Locate the cell with the specified text and output its (x, y) center coordinate. 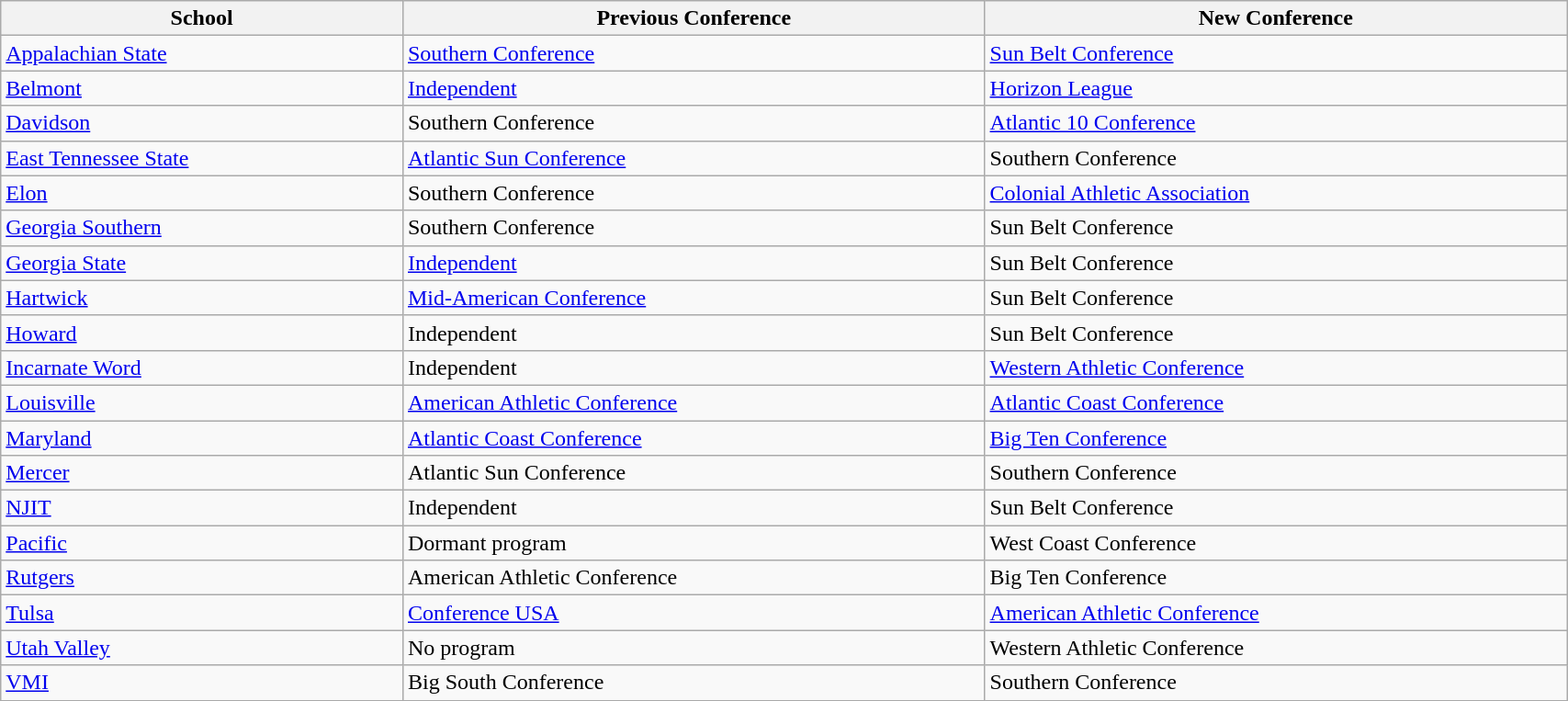
VMI (202, 683)
Hartwick (202, 298)
Appalachian State (202, 53)
East Tennessee State (202, 158)
Atlantic 10 Conference (1276, 123)
Utah Valley (202, 648)
Incarnate Word (202, 367)
No program (694, 648)
Rutgers (202, 578)
Mid-American Conference (694, 298)
Georgia Southern (202, 228)
Maryland (202, 438)
Horizon League (1276, 88)
Louisville (202, 402)
West Coast Conference (1276, 543)
Davidson (202, 123)
Elon (202, 193)
Previous Conference (694, 18)
Georgia State (202, 263)
New Conference (1276, 18)
Howard (202, 333)
Conference USA (694, 613)
Colonial Athletic Association (1276, 193)
Tulsa (202, 613)
School (202, 18)
Belmont (202, 88)
Big South Conference (694, 683)
Dormant program (694, 543)
Pacific (202, 543)
Mercer (202, 473)
NJIT (202, 508)
